Determine the (X, Y) coordinate at the center of the cell enclosing the given text.  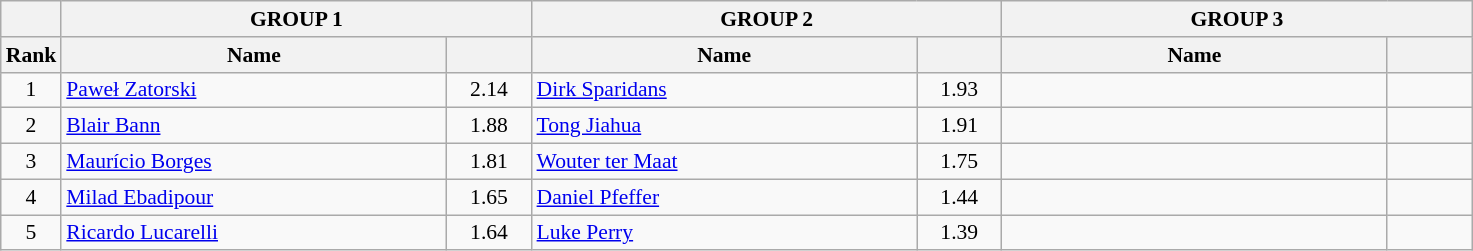
1.91 (960, 126)
2.14 (488, 90)
1.64 (488, 233)
GROUP 2 (767, 19)
Ricardo Lucarelli (254, 233)
1.39 (960, 233)
Paweł Zatorski (254, 90)
Luke Perry (724, 233)
Maurício Borges (254, 162)
2 (32, 126)
1.93 (960, 90)
Wouter ter Maat (724, 162)
1.81 (488, 162)
1.44 (960, 197)
1.75 (960, 162)
GROUP 1 (296, 19)
4 (32, 197)
Tong Jiahua (724, 126)
3 (32, 162)
5 (32, 233)
1.88 (488, 126)
1 (32, 90)
Blair Bann (254, 126)
Rank (32, 55)
Dirk Sparidans (724, 90)
Milad Ebadipour (254, 197)
GROUP 3 (1237, 19)
1.65 (488, 197)
Daniel Pfeffer (724, 197)
